From the cell containing the given text, extract its center point as [X, Y] coordinate. 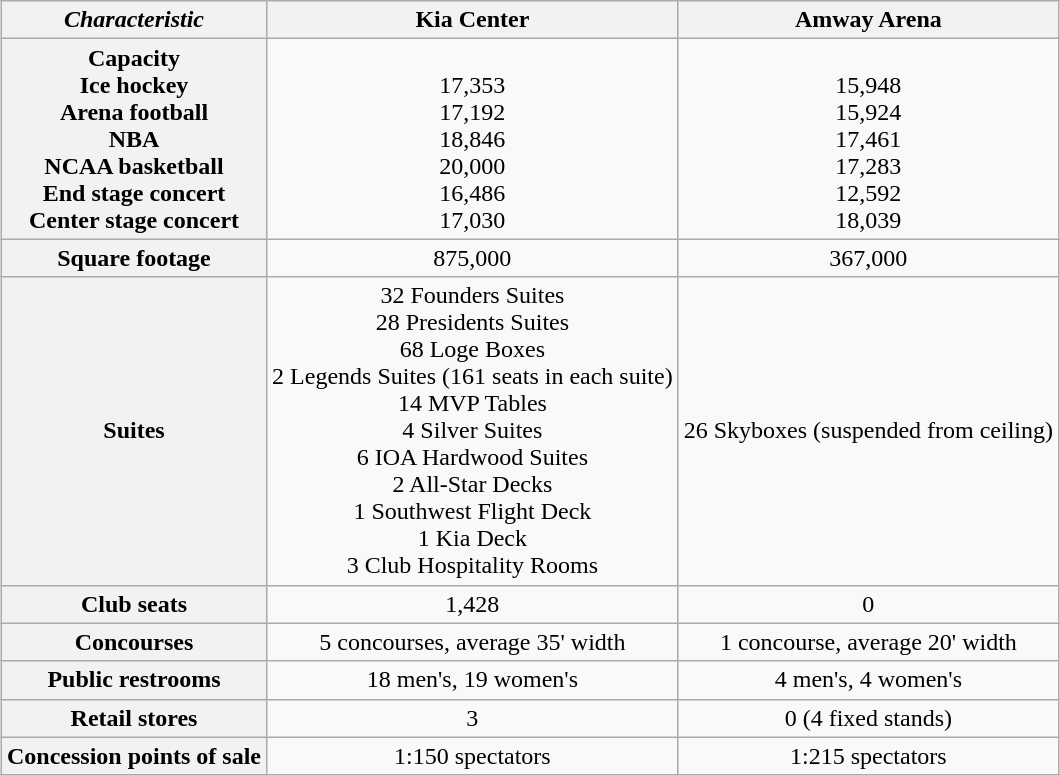
Public restrooms [134, 680]
CapacityIce hockeyArena footballNBANCAA basketballEnd stage concertCenter stage concert [134, 139]
15,94815,92417,46117,28312,59218,039 [868, 139]
17,35317,19218,84620,00016,48617,030 [473, 139]
Retail stores [134, 718]
3 [473, 718]
0 (4 fixed stands) [868, 718]
4 men's, 4 women's [868, 680]
1:215 spectators [868, 756]
5 concourses, average 35' width [473, 642]
1:150 spectators [473, 756]
Characteristic [134, 20]
26 Skyboxes (suspended from ceiling) [868, 431]
Suites [134, 431]
Kia Center [473, 20]
367,000 [868, 258]
Concourses [134, 642]
Concession points of sale [134, 756]
1 concourse, average 20' width [868, 642]
18 men's, 19 women's [473, 680]
Square footage [134, 258]
1,428 [473, 604]
0 [868, 604]
Club seats [134, 604]
Amway Arena [868, 20]
875,000 [473, 258]
